Extract the [X, Y] coordinate from the center of the cell holding the provided text.  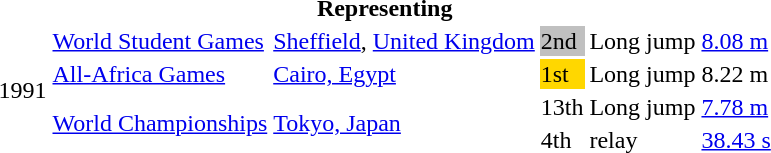
1st [562, 74]
Sheffield, United Kingdom [404, 41]
2nd [562, 41]
World Student Games [160, 41]
All-Africa Games [160, 74]
13th [562, 107]
Cairo, Egypt [404, 74]
